Search for the cell housing the specified text and yield its [X, Y] center coordinate. 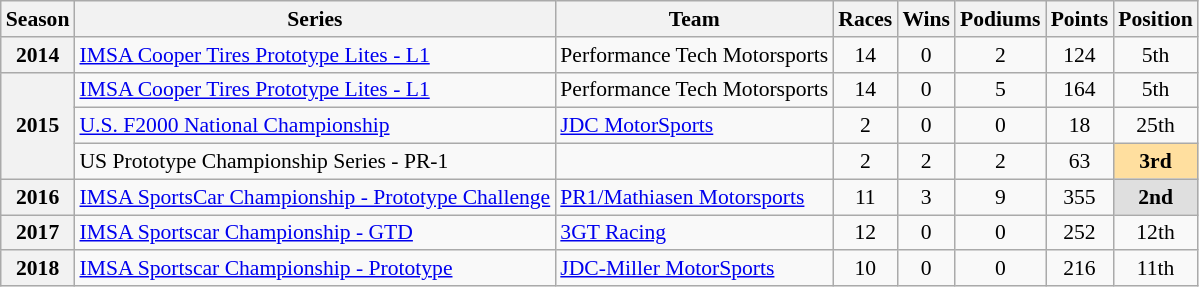
18 [1080, 126]
U.S. F2000 National Championship [314, 126]
Series [314, 19]
Season [38, 19]
11th [1155, 269]
10 [865, 269]
2016 [38, 197]
164 [1080, 90]
IMSA Sportscar Championship - Prototype [314, 269]
Team [694, 19]
3rd [1155, 162]
252 [1080, 233]
PR1/Mathiasen Motorsports [694, 197]
IMSA SportsCar Championship - Prototype Challenge [314, 197]
2017 [38, 233]
3GT Racing [694, 233]
25th [1155, 126]
Races [865, 19]
IMSA Sportscar Championship - GTD [314, 233]
Wins [926, 19]
Position [1155, 19]
355 [1080, 197]
Podiums [1000, 19]
3 [926, 197]
9 [1000, 197]
216 [1080, 269]
63 [1080, 162]
12th [1155, 233]
Points [1080, 19]
12 [865, 233]
2nd [1155, 197]
2018 [38, 269]
2014 [38, 55]
11 [865, 197]
124 [1080, 55]
JDC MotorSports [694, 126]
2015 [38, 126]
JDC-Miller MotorSports [694, 269]
US Prototype Championship Series - PR-1 [314, 162]
5 [1000, 90]
